Search for the cell housing the specified text and yield its [X, Y] center coordinate. 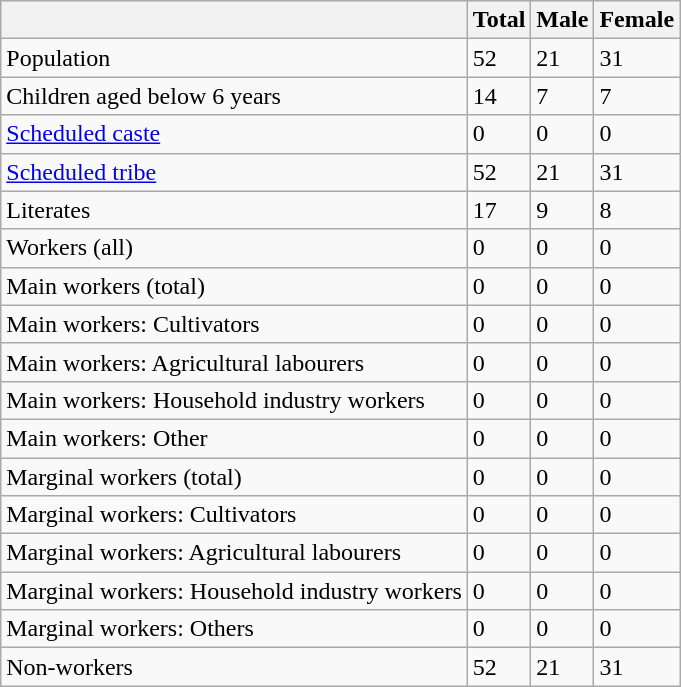
Main workers: Agricultural labourers [234, 362]
9 [562, 210]
Marginal workers: Household industry workers [234, 591]
Main workers: Other [234, 438]
Marginal workers (total) [234, 477]
14 [499, 96]
Total [499, 20]
Population [234, 58]
17 [499, 210]
Workers (all) [234, 248]
Children aged below 6 years [234, 96]
8 [637, 210]
Main workers (total) [234, 286]
Scheduled caste [234, 134]
Main workers: Cultivators [234, 324]
Female [637, 20]
Marginal workers: Others [234, 629]
Scheduled tribe [234, 172]
Marginal workers: Cultivators [234, 515]
Non-workers [234, 667]
Marginal workers: Agricultural labourers [234, 553]
Literates [234, 210]
Male [562, 20]
Main workers: Household industry workers [234, 400]
